Find where the given text appears and provide that cell's center as [x, y] coordinate. 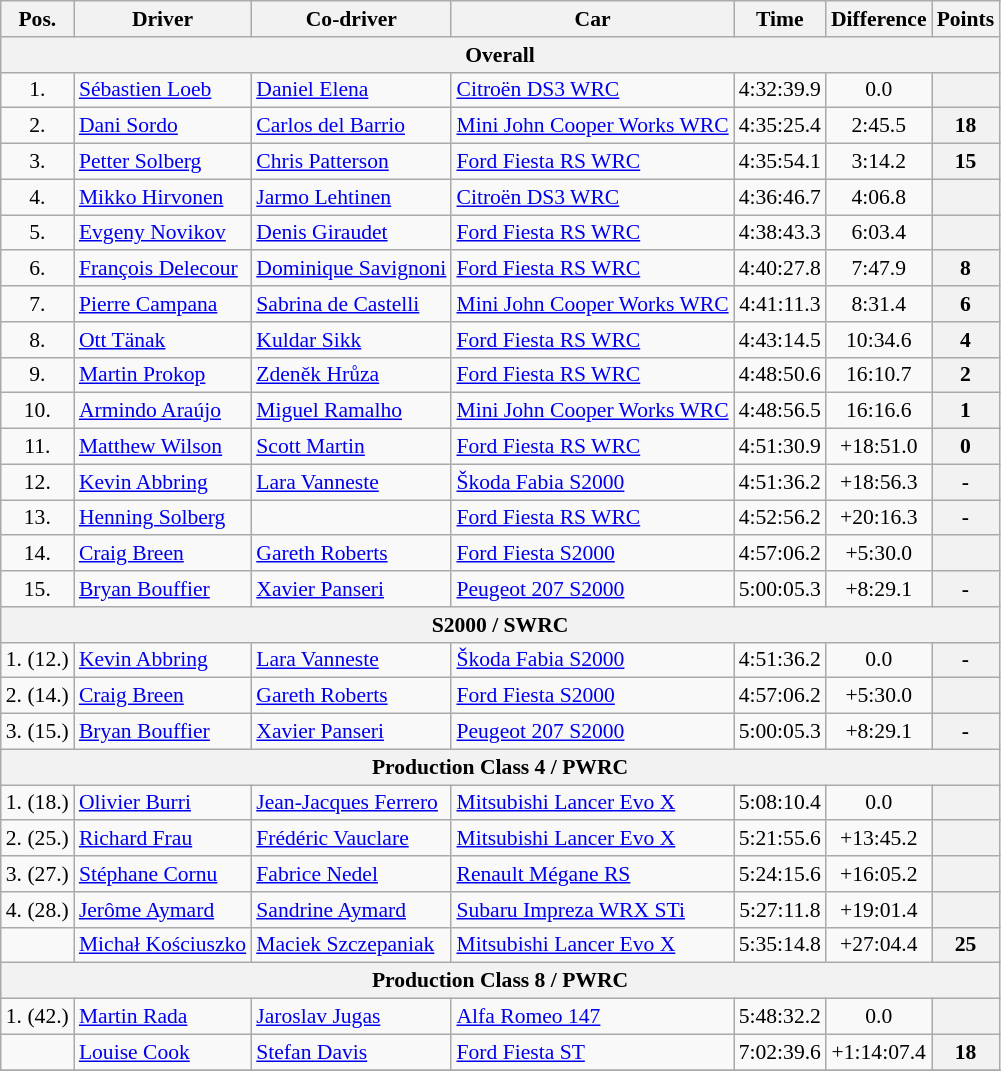
7. [38, 304]
5:48:32.2 [780, 1017]
5:27:11.8 [780, 910]
5:21:55.6 [780, 839]
10. [38, 411]
2 [966, 375]
Production Class 8 / PWRC [500, 981]
+18:51.0 [879, 447]
1 [966, 411]
6 [966, 304]
Zdeněk Hrůza [351, 375]
Difference [879, 19]
4:48:50.6 [780, 375]
5:24:15.6 [780, 874]
6:03.4 [879, 233]
Jean-Jacques Ferrero [351, 803]
4. [38, 197]
Time [780, 19]
Alfa Romeo 147 [592, 1017]
Miguel Ramalho [351, 411]
+1:14:07.4 [879, 1052]
4:52:56.2 [780, 518]
Chris Patterson [351, 162]
7:47.9 [879, 269]
4 [966, 340]
4:38:43.3 [780, 233]
15. [38, 589]
2. [38, 126]
5:35:14.8 [780, 945]
Co-driver [351, 19]
8:31.4 [879, 304]
+16:05.2 [879, 874]
Stefan Davis [351, 1052]
Sabrina de Castelli [351, 304]
Car [592, 19]
0 [966, 447]
Ott Tänak [162, 340]
1. (18.) [38, 803]
4:35:54.1 [780, 162]
4:43:14.5 [780, 340]
Pos. [38, 19]
8. [38, 340]
Sébastien Loeb [162, 90]
2. (14.) [38, 696]
16:16.6 [879, 411]
15 [966, 162]
Kuldar Sikk [351, 340]
+20:16.3 [879, 518]
Points [966, 19]
Armindo Araújo [162, 411]
+18:56.3 [879, 482]
2. (25.) [38, 839]
Michał Kościuszko [162, 945]
Martin Prokop [162, 375]
Evgeny Novikov [162, 233]
4:06.8 [879, 197]
Sandrine Aymard [351, 910]
Pierre Campana [162, 304]
Louise Cook [162, 1052]
Dani Sordo [162, 126]
16:10.7 [879, 375]
4:51:30.9 [780, 447]
3:14.2 [879, 162]
Olivier Burri [162, 803]
Driver [162, 19]
Maciek Szczepaniak [351, 945]
14. [38, 554]
3. [38, 162]
12. [38, 482]
7:02:39.6 [780, 1052]
Jaroslav Jugas [351, 1017]
4:41:11.3 [780, 304]
6. [38, 269]
Ford Fiesta ST [592, 1052]
Stéphane Cornu [162, 874]
4:35:25.4 [780, 126]
Frédéric Vauclare [351, 839]
1. (12.) [38, 660]
Carlos del Barrio [351, 126]
Overall [500, 55]
Mikko Hirvonen [162, 197]
5:08:10.4 [780, 803]
Renault Mégane RS [592, 874]
Martin Rada [162, 1017]
Daniel Elena [351, 90]
Jarmo Lehtinen [351, 197]
4:32:39.9 [780, 90]
Subaru Impreza WRX STi [592, 910]
Matthew Wilson [162, 447]
9. [38, 375]
+27:04.4 [879, 945]
Richard Frau [162, 839]
25 [966, 945]
Scott Martin [351, 447]
+19:01.4 [879, 910]
4. (28.) [38, 910]
11. [38, 447]
+13:45.2 [879, 839]
Dominique Savignoni [351, 269]
Henning Solberg [162, 518]
Denis Giraudet [351, 233]
8 [966, 269]
François Delecour [162, 269]
10:34.6 [879, 340]
1. (42.) [38, 1017]
13. [38, 518]
2:45.5 [879, 126]
4:48:56.5 [780, 411]
3. (27.) [38, 874]
1. [38, 90]
Petter Solberg [162, 162]
Jerôme Aymard [162, 910]
Production Class 4 / PWRC [500, 767]
3. (15.) [38, 732]
4:36:46.7 [780, 197]
5. [38, 233]
Fabrice Nedel [351, 874]
S2000 / SWRC [500, 625]
4:40:27.8 [780, 269]
